Find where the given text appears and provide that cell's center as (X, Y) coordinate. 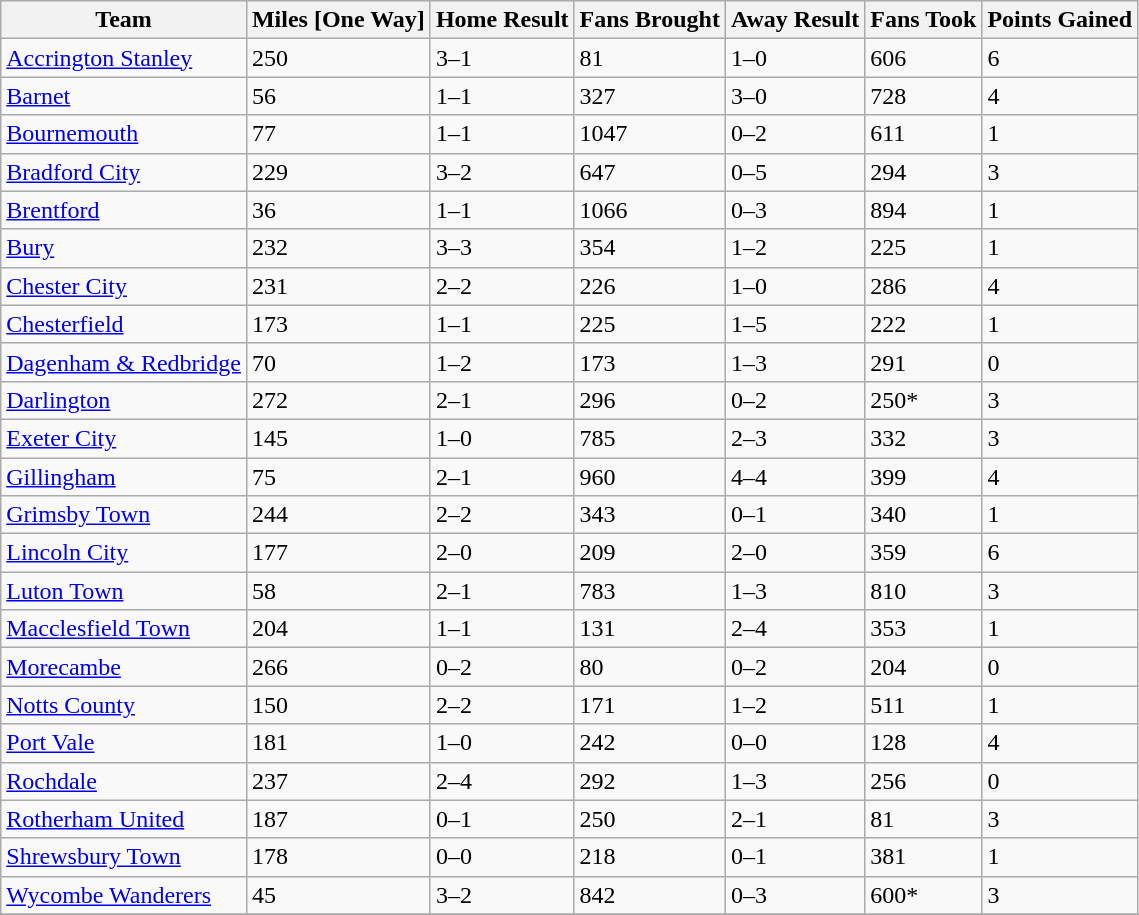
177 (338, 553)
Notts County (124, 705)
45 (338, 895)
399 (924, 477)
785 (650, 438)
894 (924, 210)
343 (650, 515)
Home Result (502, 20)
266 (338, 667)
226 (650, 286)
250* (924, 400)
131 (650, 629)
381 (924, 857)
340 (924, 515)
Chester City (124, 286)
181 (338, 743)
Morecambe (124, 667)
327 (650, 96)
354 (650, 248)
171 (650, 705)
222 (924, 324)
783 (650, 591)
359 (924, 553)
Shrewsbury Town (124, 857)
256 (924, 781)
0–5 (794, 172)
58 (338, 591)
Macclesfield Town (124, 629)
Exeter City (124, 438)
150 (338, 705)
145 (338, 438)
296 (650, 400)
36 (338, 210)
Darlington (124, 400)
Bournemouth (124, 134)
611 (924, 134)
Rotherham United (124, 819)
Lincoln City (124, 553)
218 (650, 857)
606 (924, 58)
728 (924, 96)
1066 (650, 210)
286 (924, 286)
Points Gained (1060, 20)
294 (924, 172)
Away Result (794, 20)
Team (124, 20)
Barnet (124, 96)
Gillingham (124, 477)
960 (650, 477)
353 (924, 629)
Fans Brought (650, 20)
Chesterfield (124, 324)
511 (924, 705)
70 (338, 362)
647 (650, 172)
291 (924, 362)
209 (650, 553)
1047 (650, 134)
2–3 (794, 438)
Bradford City (124, 172)
272 (338, 400)
Brentford (124, 210)
77 (338, 134)
Miles [One Way] (338, 20)
3–0 (794, 96)
292 (650, 781)
Wycombe Wanderers (124, 895)
187 (338, 819)
4–4 (794, 477)
Grimsby Town (124, 515)
Dagenham & Redbridge (124, 362)
178 (338, 857)
232 (338, 248)
244 (338, 515)
229 (338, 172)
1–5 (794, 324)
237 (338, 781)
242 (650, 743)
Accrington Stanley (124, 58)
Luton Town (124, 591)
332 (924, 438)
Rochdale (124, 781)
231 (338, 286)
Port Vale (124, 743)
128 (924, 743)
80 (650, 667)
600* (924, 895)
810 (924, 591)
3–1 (502, 58)
Bury (124, 248)
Fans Took (924, 20)
3–3 (502, 248)
75 (338, 477)
842 (650, 895)
56 (338, 96)
